Determine the [X, Y] coordinate at the center of the cell enclosing the given text.  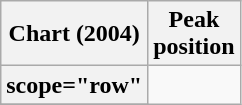
Peakposition [194, 34]
Chart (2004) [74, 34]
scope="row" [74, 85]
